Return the (x, y) coordinate for the center point of the cell that contains the specified text.  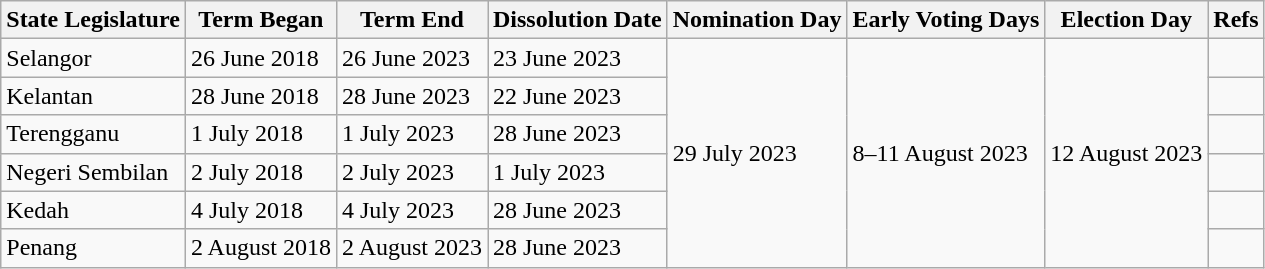
23 June 2023 (578, 58)
4 July 2018 (260, 210)
State Legislature (94, 20)
26 June 2018 (260, 58)
Dissolution Date (578, 20)
Election Day (1126, 20)
2 July 2023 (412, 172)
Kelantan (94, 96)
Refs (1236, 20)
Kedah (94, 210)
2 July 2018 (260, 172)
29 July 2023 (757, 153)
1 July 2018 (260, 134)
8–11 August 2023 (946, 153)
22 June 2023 (578, 96)
28 June 2018 (260, 96)
26 June 2023 (412, 58)
Term End (412, 20)
Early Voting Days (946, 20)
Penang (94, 248)
Terengganu (94, 134)
Nomination Day (757, 20)
2 August 2018 (260, 248)
4 July 2023 (412, 210)
2 August 2023 (412, 248)
Negeri Sembilan (94, 172)
Term Began (260, 20)
Selangor (94, 58)
12 August 2023 (1126, 153)
